Identify which cell holds the provided text, then report its (x, y) central coordinate. 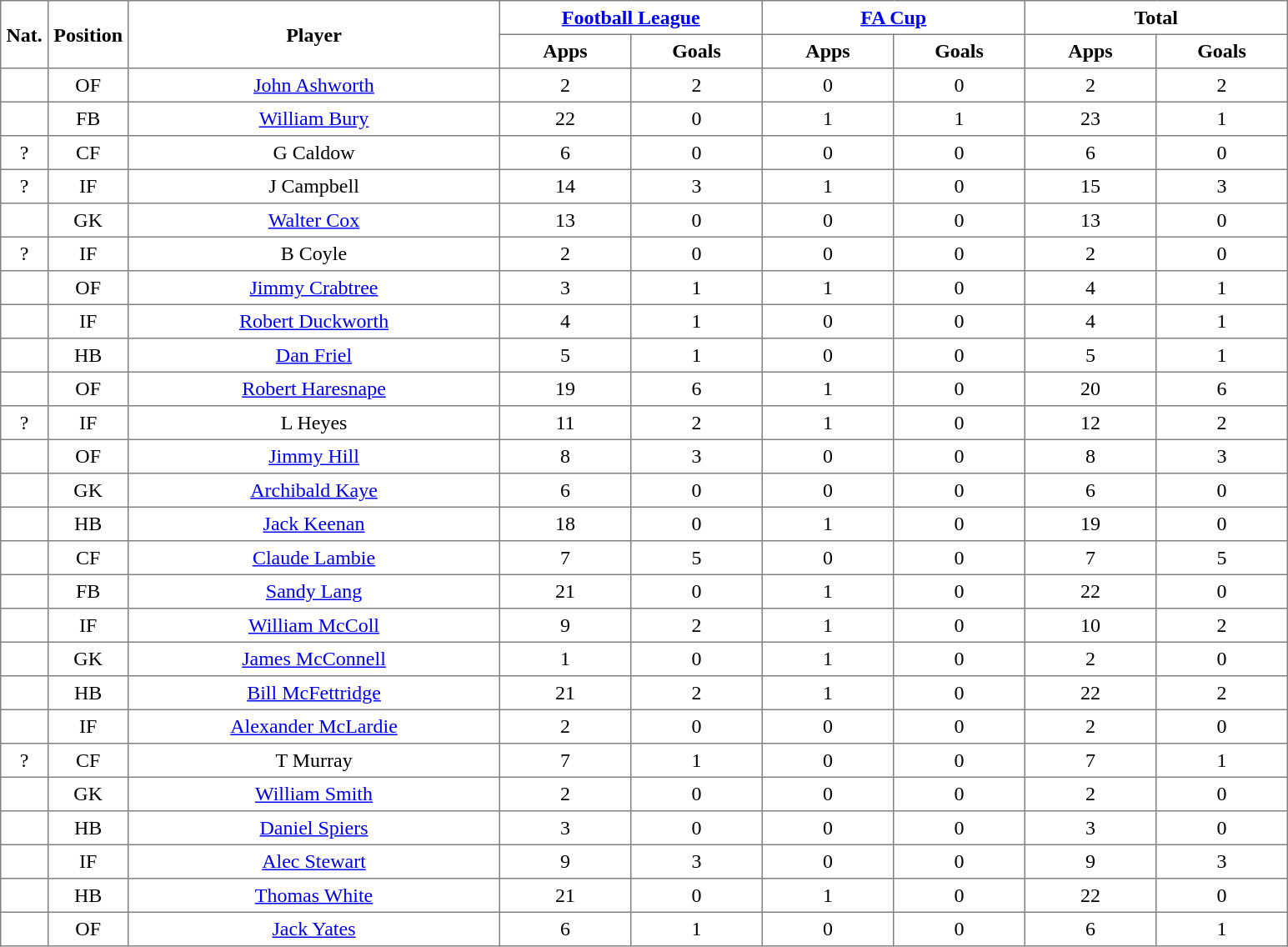
J Campbell (314, 186)
T Murray (314, 760)
Player (314, 35)
William Smith (314, 794)
Jack Keenan (314, 524)
Robert Haresnape (314, 388)
10 (1090, 625)
Thomas White (314, 895)
Alec Stewart (314, 861)
Walter Cox (314, 220)
William Bury (314, 118)
Archibald Kaye (314, 490)
14 (565, 186)
Claude Lambie (314, 558)
15 (1090, 186)
20 (1090, 388)
John Ashworth (314, 85)
Nat. (25, 35)
Daniel Spiers (314, 828)
Position (88, 35)
FA Cup (894, 18)
Dan Friel (314, 355)
12 (1090, 423)
Jimmy Hill (314, 456)
Robert Duckworth (314, 321)
18 (565, 524)
G Caldow (314, 153)
Football League (630, 18)
Sandy Lang (314, 591)
11 (565, 423)
B Coyle (314, 253)
L Heyes (314, 423)
Jack Yates (314, 929)
William McColl (314, 625)
23 (1090, 118)
Total (1155, 18)
Bill McFettridge (314, 693)
Alexander McLardie (314, 726)
James McConnell (314, 659)
Jimmy Crabtree (314, 288)
